Return (x, y) of the center of cell containing provided text 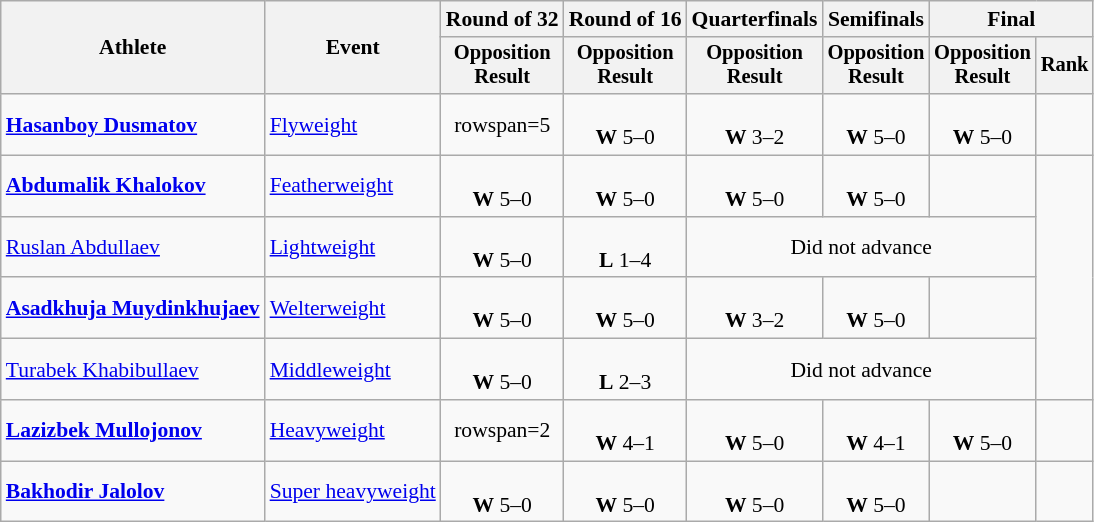
Rank (1065, 66)
Round of 32 (502, 19)
L 1–4 (626, 248)
Hasanboy Dusmatov (133, 124)
Middleweight (353, 370)
Lightweight (353, 248)
Athlete (133, 48)
Ruslan Abdullaev (133, 248)
rowspan=2 (502, 430)
Round of 16 (626, 19)
Turabek Khabibullaev (133, 370)
Welterweight (353, 308)
Quarterfinals (755, 19)
Bakhodir Jalolov (133, 492)
Featherweight (353, 186)
Event (353, 48)
L 2–3 (626, 370)
Super heavyweight (353, 492)
Semifinals (876, 19)
Flyweight (353, 124)
rowspan=5 (502, 124)
Heavyweight (353, 430)
Asadkhuja Muydinkhujaev (133, 308)
Abdumalik Khalokov (133, 186)
Final (1011, 19)
Lazizbek Mullojonov (133, 430)
